Identify which cell holds the provided text, then report its [x, y] central coordinate. 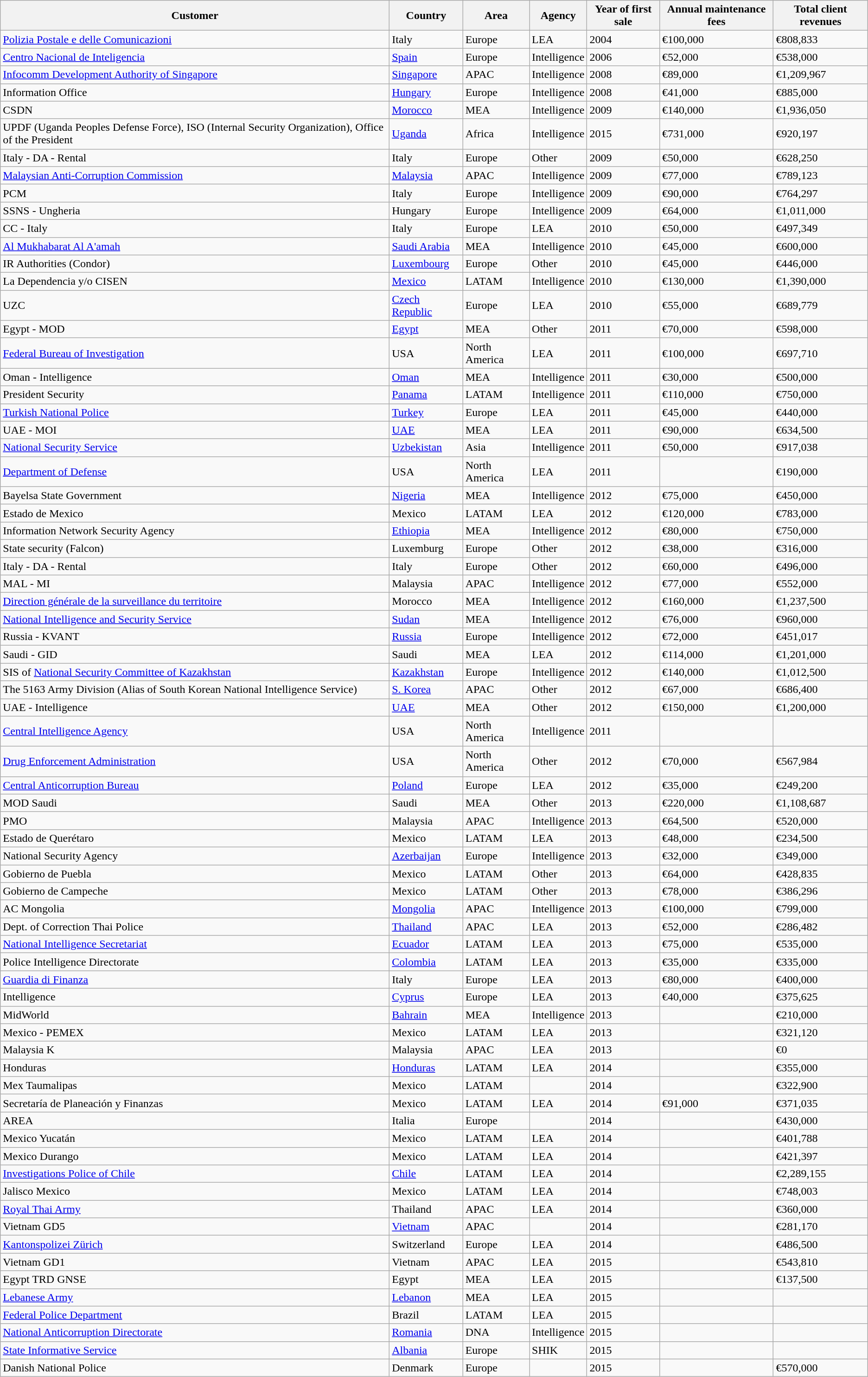
Luxembourg [426, 264]
Asia [496, 448]
Lebanese Army [195, 1297]
€497,349 [821, 228]
Direction générale de la surveillance du territoire [195, 602]
€920,197 [821, 134]
National Anticorruption Directorate [195, 1332]
SSNS - Ungheria [195, 211]
€349,000 [821, 856]
€210,000 [821, 1015]
President Security [195, 395]
Information Network Security Agency [195, 531]
Malaysia K [195, 1050]
2004 [623, 39]
MOD Saudi [195, 803]
€808,833 [821, 39]
€960,000 [821, 619]
IR Authorities (Condor) [195, 264]
Mongolia [426, 909]
Total client revenues [821, 16]
€400,000 [821, 980]
€689,779 [821, 305]
Luxemburg [426, 548]
€32,000 [716, 856]
€190,000 [821, 471]
€401,788 [821, 1138]
Brazil [426, 1315]
€1,201,000 [821, 654]
Panama [426, 395]
Central Anticorruption Bureau [195, 785]
CSDN [195, 110]
National Intelligence and Security Service [195, 619]
Bayelsa State Government [195, 495]
Cyprus [426, 997]
The 5163 Army Division (Alias of South Korean National Intelligence Service) [195, 690]
€89,000 [716, 75]
AC Mongolia [195, 909]
€783,000 [821, 513]
Polizia Postale e delle Comunicazioni [195, 39]
Annual maintenance fees [716, 16]
Estado de Querétaro [195, 838]
Mex Taumalipas [195, 1085]
€764,297 [821, 193]
€371,035 [821, 1103]
€48,000 [716, 838]
€1,200,000 [821, 707]
Customer [195, 16]
Federal Bureau of Investigation [195, 353]
€799,000 [821, 909]
Saudi Arabia [426, 246]
€917,038 [821, 448]
Spain [426, 57]
€496,000 [821, 566]
National Intelligence Secretariat [195, 944]
€78,000 [716, 891]
Chile [426, 1174]
€567,984 [821, 762]
€421,397 [821, 1156]
S. Korea [426, 690]
Lebanon [426, 1297]
Guardia di Finanza [195, 980]
€1,209,967 [821, 75]
Danish National Police [195, 1368]
€160,000 [716, 602]
€150,000 [716, 707]
€789,123 [821, 175]
UZC [195, 305]
Singapore [426, 75]
Malaysian Anti-Corruption Commission [195, 175]
€1,237,500 [821, 602]
€130,000 [716, 282]
€335,000 [821, 962]
MidWorld [195, 1015]
€430,000 [821, 1121]
€234,500 [821, 838]
Colombia [426, 962]
Department of Defense [195, 471]
€67,000 [716, 690]
€386,296 [821, 891]
€451,017 [821, 637]
Secretaría de Planeación y Finanzas [195, 1103]
€428,835 [821, 873]
€120,000 [716, 513]
National Security Service [195, 448]
€30,000 [716, 377]
Saudi - GID [195, 654]
Federal Police Department [195, 1315]
€570,000 [821, 1368]
€0 [821, 1050]
Egypt TRD GNSE [195, 1280]
Al Mukhabarat Al A'amah [195, 246]
Jalisco Mexico [195, 1191]
Mexico Yucatán [195, 1138]
€552,000 [821, 584]
National Security Agency [195, 856]
Infocomm Development Authority of Singapore [195, 75]
Ecuador [426, 944]
€110,000 [716, 395]
2006 [623, 57]
€76,000 [716, 619]
UPDF (Uganda Peoples Defense Force), ISO (Internal Security Organization), Office of the President [195, 134]
€697,710 [821, 353]
Mexico - PEMEX [195, 1032]
Egypt - MOD [195, 329]
PCM [195, 193]
Drug Enforcement Administration [195, 762]
Uzbekistan [426, 448]
Turkey [426, 412]
SHIK [558, 1350]
€1,012,500 [821, 672]
€2,289,155 [821, 1174]
Oman - Intelligence [195, 377]
Area [496, 16]
PMO [195, 820]
€1,108,687 [821, 803]
Switzerland [426, 1244]
€355,000 [821, 1068]
Information Office [195, 92]
€748,003 [821, 1191]
Gobierno de Puebla [195, 873]
Agency [558, 16]
€731,000 [716, 134]
€321,120 [821, 1032]
€220,000 [716, 803]
Italia [426, 1121]
€628,250 [821, 158]
€286,482 [821, 927]
€114,000 [716, 654]
Investigations Police of Chile [195, 1174]
State security (Falcon) [195, 548]
€535,000 [821, 944]
€450,000 [821, 495]
€40,000 [716, 997]
Sudan [426, 619]
Mexico Durango [195, 1156]
€1,390,000 [821, 282]
Kazakhstan [426, 672]
Azerbaijan [426, 856]
€316,000 [821, 548]
Romania [426, 1332]
€486,500 [821, 1244]
Oman [426, 377]
Estado de Mexico [195, 513]
€41,000 [716, 92]
€538,000 [821, 57]
€543,810 [821, 1262]
Russia [426, 637]
€281,170 [821, 1227]
Police Intelligence Directorate [195, 962]
€360,000 [821, 1209]
Denmark [426, 1368]
SIS of National Security Committee of Kazakhstan [195, 672]
Ethiopia [426, 531]
€72,000 [716, 637]
€600,000 [821, 246]
€375,625 [821, 997]
€322,900 [821, 1085]
UAE - MOI [195, 430]
Turkish National Police [195, 412]
Kantonspolizei Zürich [195, 1244]
Gobierno de Campeche [195, 891]
Royal Thai Army [195, 1209]
AREA [195, 1121]
€686,400 [821, 690]
€885,000 [821, 92]
€1,936,050 [821, 110]
€520,000 [821, 820]
€634,500 [821, 430]
Nigeria [426, 495]
€38,000 [716, 548]
€137,500 [821, 1280]
Czech Republic [426, 305]
Dept. of Correction Thai Police [195, 927]
Africa [496, 134]
Year of first sale [623, 16]
Vietnam GD5 [195, 1227]
CC - Italy [195, 228]
Country [426, 16]
€55,000 [716, 305]
€60,000 [716, 566]
€64,500 [716, 820]
State Informative Service [195, 1350]
€598,000 [821, 329]
Albania [426, 1350]
Uganda [426, 134]
€500,000 [821, 377]
La Dependencia y/o CISEN [195, 282]
Bahrain [426, 1015]
Central Intelligence Agency [195, 731]
€249,200 [821, 785]
UAE - Intelligence [195, 707]
DNA [496, 1332]
€440,000 [821, 412]
€446,000 [821, 264]
Vietnam GD1 [195, 1262]
Centro Nacional de Inteligencia [195, 57]
€1,011,000 [821, 211]
Russia - KVANT [195, 637]
€91,000 [716, 1103]
Poland [426, 785]
MAL - MI [195, 584]
